Provide the [x, y] coordinate of the cell's center where the given text is located.  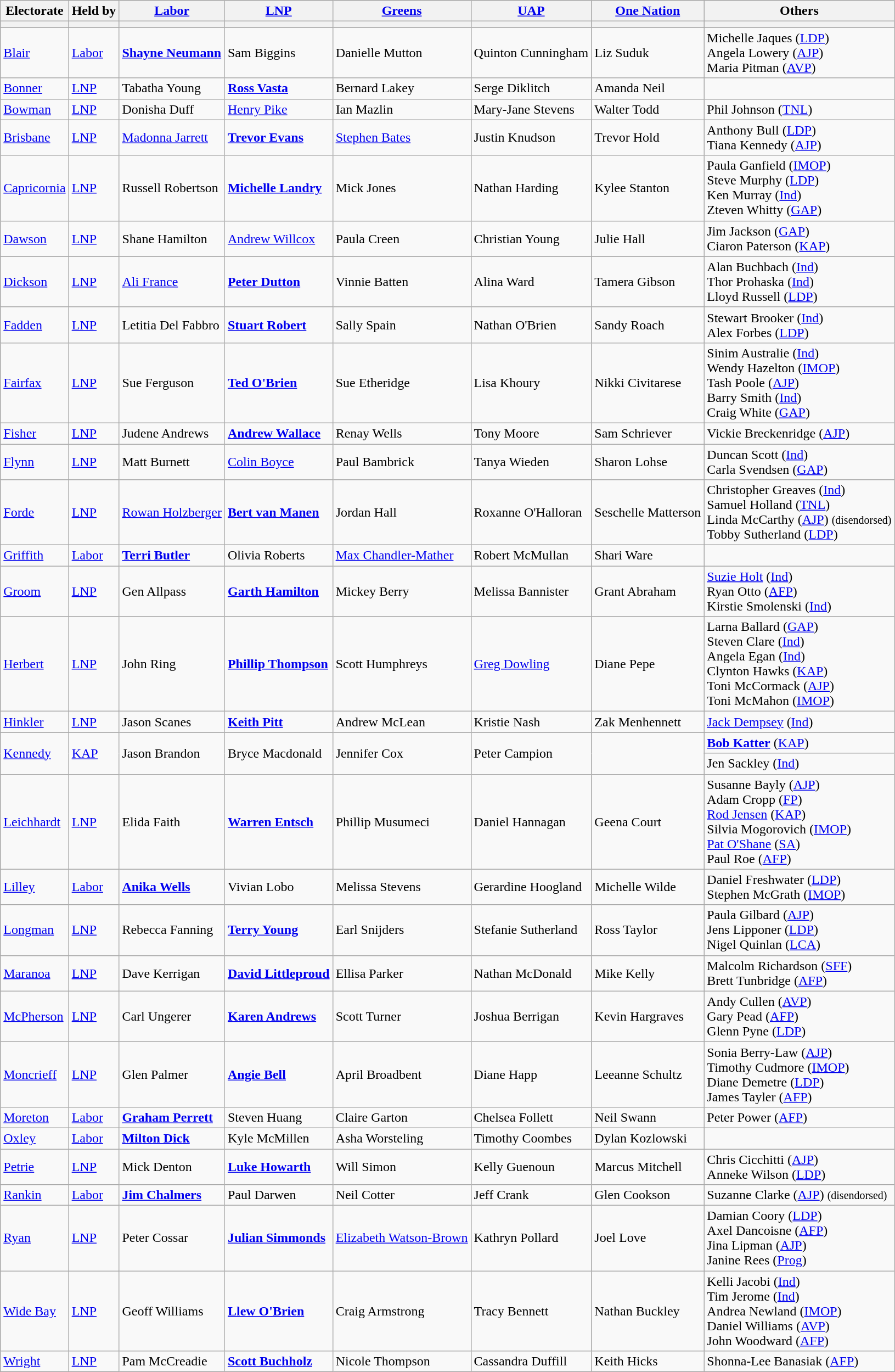
Llew O'Brien [279, 1311]
Scott Turner [402, 1016]
Liz Suduk [648, 53]
Karen Andrews [279, 1016]
Garth Hamilton [279, 591]
Kathryn Pollard [531, 1239]
Pam McCreadie [172, 1362]
Shayne Neumann [172, 53]
Judene Andrews [172, 433]
Nathan McDonald [531, 973]
Justin Knudson [531, 137]
Bowman [35, 109]
Phillip Thompson [279, 664]
Scott Buchholz [279, 1362]
Glen Palmer [172, 1074]
Stephen Bates [402, 137]
Griffith [35, 556]
Earl Snijders [402, 930]
Warren Entsch [279, 821]
Shane Hamilton [172, 238]
Ted O'Brien [279, 383]
Dickson [35, 282]
Damian Coory (LDP) Axel Dancoisne (AFP) Jina Lipman (AJP)Janine Rees (Prog) [799, 1239]
Jason Brandon [172, 753]
Wide Bay [35, 1311]
Herbert [35, 664]
Capricornia [35, 188]
Cassandra Duffill [531, 1362]
Tanya Wieden [531, 461]
Graham Perrett [172, 1117]
Peter Campion [531, 753]
Kelli Jacobi (Ind)Tim Jerome (Ind) Andrea Newland (IMOP)Daniel Williams (AVP)John Woodward (AFP) [799, 1311]
Julie Hall [648, 238]
Ross Vasta [279, 88]
Kylee Stanton [648, 188]
Paul Bambrick [402, 461]
Anthony Bull (LDP) Tiana Kennedy (AJP) [799, 137]
Chris Cicchitti (AJP)Anneke Wilson (LDP) [799, 1166]
Mick Denton [172, 1166]
Renay Wells [402, 433]
Bert van Manen [279, 513]
Fadden [35, 325]
Ross Taylor [648, 930]
Wright [35, 1362]
Zak Menhennett [648, 722]
Angie Bell [279, 1074]
Matt Burnett [172, 461]
Sandy Roach [648, 325]
Andrew Wallace [279, 433]
Alina Ward [531, 282]
Andrew McLean [402, 722]
Geena Court [648, 821]
Andy Cullen (AVP) Gary Pead (AFP) Glenn Pyne (LDP) [799, 1016]
John Ring [172, 664]
Rankin [35, 1195]
Lisa Khoury [531, 383]
Kevin Hargraves [648, 1016]
Malcolm Richardson (SFF) Brett Tunbridge (AFP) [799, 973]
Anika Wells [172, 887]
Diane Happ [531, 1074]
Stefanie Sutherland [531, 930]
Sonia Berry-Law (AJP) Timothy Cudmore (IMOP) Diane Demetre (LDP) James Tayler (AFP) [799, 1074]
Mary-Jane Stevens [531, 109]
Rebecca Fanning [172, 930]
Nathan Harding [531, 188]
Sally Spain [402, 325]
Craig Armstrong [402, 1311]
KAP [94, 753]
Timothy Coombes [531, 1138]
Daniel Freshwater (LDP)Stephen McGrath (IMOP) [799, 887]
Sinim Australie (Ind) Wendy Hazelton (IMOP)Tash Poole (AJP) Barry Smith (Ind) Craig White (GAP) [799, 383]
Roxanne O'Halloran [531, 513]
One Nation [648, 11]
Vinnie Batten [402, 282]
Milton Dick [172, 1138]
Ellisa Parker [402, 973]
Terry Young [279, 930]
Susanne Bayly (AJP)Adam Cropp (FP) Rod Jensen (KAP) Silvia Mogorovich (IMOP)Pat O'Shane (SA) Paul Roe (AFP) [799, 821]
Sam Schriever [648, 433]
Tony Moore [531, 433]
Michelle Jaques (LDP)Angela Lowery (AJP)Maria Pitman (AVP) [799, 53]
Peter Dutton [279, 282]
Sharon Lohse [648, 461]
Vivian Lobo [279, 887]
Joel Love [648, 1239]
Keith Hicks [648, 1362]
Paula Gilbard (AJP)Jens Lipponer (LDP) Nigel Quinlan (LCA) [799, 930]
Brisbane [35, 137]
Carl Ungerer [172, 1016]
Shonna-Lee Banasiak (AFP) [799, 1362]
Grant Abraham [648, 591]
Olivia Roberts [279, 556]
Glen Cookson [648, 1195]
Suzie Holt (Ind) Ryan Otto (AFP) Kirstie Smolenski (Ind) [799, 591]
Moncrieff [35, 1074]
UAP [531, 11]
Leichhardt [35, 821]
Tabatha Young [172, 88]
Others [799, 11]
Jason Scanes [172, 722]
Stewart Brooker (Ind)Alex Forbes (LDP) [799, 325]
Amanda Neil [648, 88]
Elida Faith [172, 821]
Jen Sackley (Ind) [799, 764]
Tamera Gibson [648, 282]
Gen Allpass [172, 591]
Melissa Bannister [531, 591]
Lilley [35, 887]
Paul Darwen [279, 1195]
Bryce Macdonald [279, 753]
Keith Pitt [279, 722]
Jim Chalmers [172, 1195]
Jack Dempsey (Ind) [799, 722]
Jim Jackson (GAP) Ciaron Paterson (KAP) [799, 238]
Max Chandler-Mather [402, 556]
Peter Power (AFP) [799, 1117]
Dawson [35, 238]
Maranoa [35, 973]
Dave Kerrigan [172, 973]
Christian Young [531, 238]
Leeanne Schultz [648, 1074]
Rowan Holzberger [172, 513]
Sam Biggins [279, 53]
Fairfax [35, 383]
Neil Cotter [402, 1195]
Jennifer Cox [402, 753]
Bob Katter (KAP) [799, 743]
Alan Buchbach (Ind)Thor Prohaska (Ind) Lloyd Russell (LDP) [799, 282]
Shari Ware [648, 556]
Michelle Landry [279, 188]
Letitia Del Fabbro [172, 325]
McPherson [35, 1016]
Quinton Cunningham [531, 53]
Claire Garton [402, 1117]
Groom [35, 591]
Trevor Hold [648, 137]
Jordan Hall [402, 513]
Seschelle Matterson [648, 513]
Daniel Hannagan [531, 821]
Melissa Stevens [402, 887]
Neil Swann [648, 1117]
Michelle Wilde [648, 887]
Walter Todd [648, 109]
Will Simon [402, 1166]
Joshua Berrigan [531, 1016]
Tracy Bennett [531, 1311]
Julian Simmonds [279, 1239]
Moreton [35, 1117]
Henry Pike [279, 109]
Forde [35, 513]
Nathan O'Brien [531, 325]
Mike Kelly [648, 973]
Luke Howarth [279, 1166]
Hinkler [35, 722]
Nikki Civitarese [648, 383]
Oxley [35, 1138]
Danielle Mutton [402, 53]
Dylan Kozlowski [648, 1138]
David Littleproud [279, 973]
Paula Ganfield (IMOP) Steve Murphy (LDP) Ken Murray (Ind) Zteven Whitty (GAP) [799, 188]
Russell Robertson [172, 188]
Marcus Mitchell [648, 1166]
Held by [94, 11]
Christopher Greaves (Ind) Samuel Holland (TNL)Linda McCarthy (AJP) (disendorsed)Tobby Sutherland (LDP) [799, 513]
Kelly Guenoun [531, 1166]
Madonna Jarrett [172, 137]
Sue Ferguson [172, 383]
Electorate [35, 11]
Suzanne Clarke (AJP) (disendorsed) [799, 1195]
Terri Butler [172, 556]
Paula Creen [402, 238]
Serge Diklitch [531, 88]
Flynn [35, 461]
Colin Boyce [279, 461]
Kristie Nash [531, 722]
Elizabeth Watson-Brown [402, 1239]
Chelsea Follett [531, 1117]
Longman [35, 930]
Petrie [35, 1166]
April Broadbent [402, 1074]
Mick Jones [402, 188]
Greg Dowling [531, 664]
Vickie Breckenridge (AJP) [799, 433]
Ian Mazlin [402, 109]
Andrew Willcox [279, 238]
Nicole Thompson [402, 1362]
Geoff Williams [172, 1311]
Mickey Berry [402, 591]
Sue Etheridge [402, 383]
Robert McMullan [531, 556]
Stuart Robert [279, 325]
Donisha Duff [172, 109]
Phillip Musumeci [402, 821]
Larna Ballard (GAP) Steven Clare (Ind) Angela Egan (Ind) Clynton Hawks (KAP) Toni McCormack (AJP) Toni McMahon (IMOP) [799, 664]
Scott Humphreys [402, 664]
Duncan Scott (Ind) Carla Svendsen (GAP) [799, 461]
Peter Cossar [172, 1239]
Asha Worsteling [402, 1138]
Trevor Evans [279, 137]
Bonner [35, 88]
Jeff Crank [531, 1195]
Bernard Lakey [402, 88]
Nathan Buckley [648, 1311]
Greens [402, 11]
Ali France [172, 282]
Ryan [35, 1239]
Fisher [35, 433]
Diane Pepe [648, 664]
Steven Huang [279, 1117]
Phil Johnson (TNL) [799, 109]
Blair [35, 53]
Kyle McMillen [279, 1138]
Kennedy [35, 753]
Gerardine Hoogland [531, 887]
